Find where the given text appears and provide that cell's center as [X, Y] coordinate. 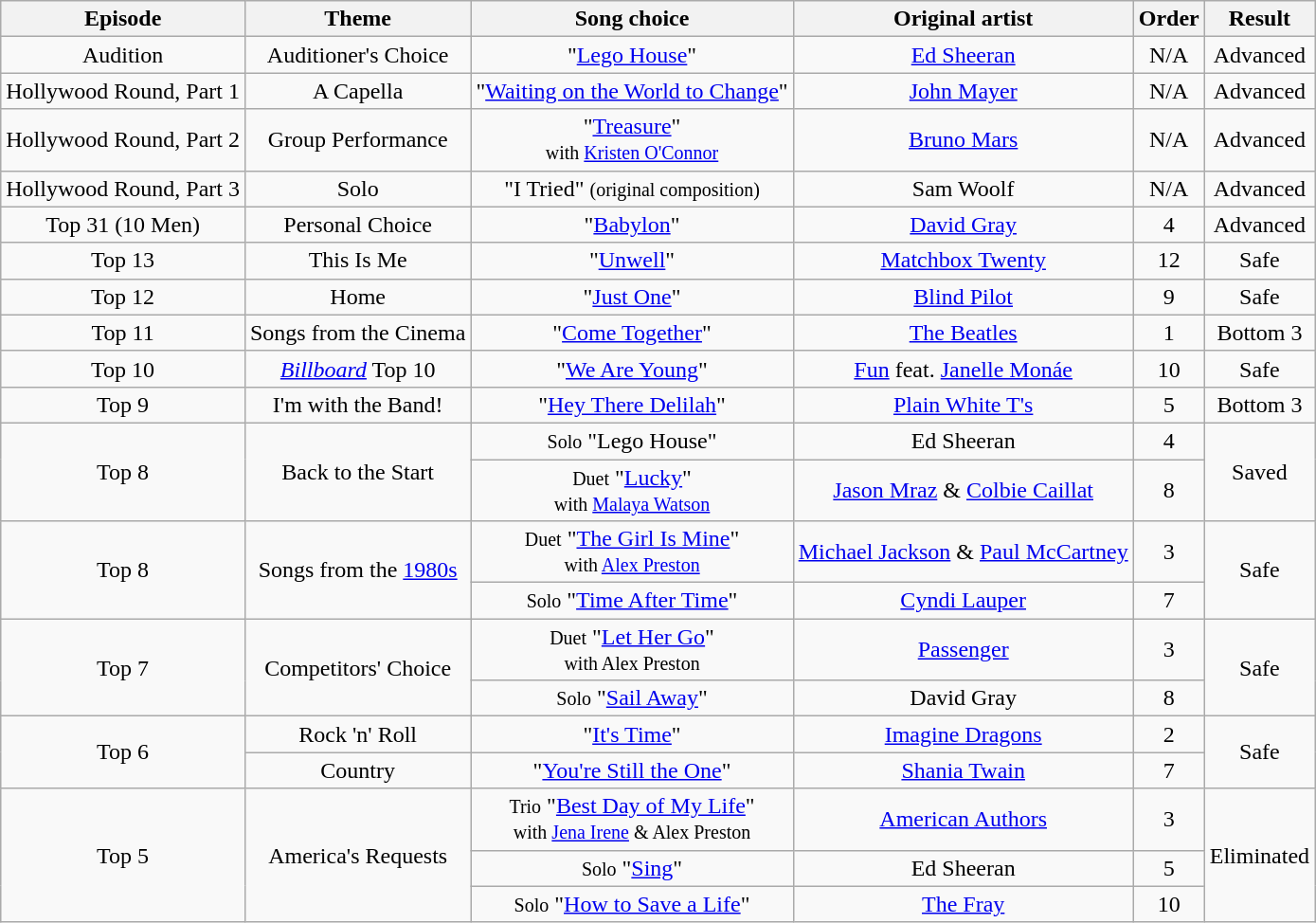
Country [357, 770]
"Treasure" with Kristen O'Connor [632, 140]
Top 5 [123, 855]
The Beatles [963, 333]
Top 13 [123, 261]
Top 7 [123, 667]
Group Performance [357, 140]
The Fray [963, 904]
Solo "Sail Away" [632, 698]
"Hey There Delilah" [632, 405]
"We Are Young" [632, 369]
Cyndi Lauper [963, 601]
Top 12 [123, 297]
"Waiting on the World to Change" [632, 91]
Michael Jackson & Paul McCartney [963, 552]
Original artist [963, 19]
12 [1169, 261]
Top 11 [123, 333]
Duet "Lucky" with Malaya Watson [632, 489]
1 [1169, 333]
Solo "Lego House" [632, 441]
A Capella [357, 91]
Matchbox Twenty [963, 261]
Songs from the Cinema [357, 333]
Fun feat. Janelle Monáe [963, 369]
Top 9 [123, 405]
"Lego House" [632, 55]
"Come Together" [632, 333]
American Authors [963, 819]
2 [1169, 734]
I'm with the Band! [357, 405]
Rock 'n' Roll [357, 734]
Solo "Sing" [632, 868]
Home [357, 297]
"Babylon" [632, 225]
Sam Woolf [963, 189]
Shania Twain [963, 770]
Saved [1259, 472]
Theme [357, 19]
Auditioner's Choice [357, 55]
America's Requests [357, 855]
"Just One" [632, 297]
Audition [123, 55]
Trio "Best Day of My Life"with Jena Irene & Alex Preston [632, 819]
Solo "Time After Time" [632, 601]
Blind Pilot [963, 297]
Duet "The Girl Is Mine" with Alex Preston [632, 552]
Solo [357, 189]
Competitors' Choice [357, 667]
Jason Mraz & Colbie Caillat [963, 489]
Episode [123, 19]
"I Tried" (original composition) [632, 189]
"Unwell" [632, 261]
Song choice [632, 19]
Billboard Top 10 [357, 369]
Plain White T's [963, 405]
9 [1169, 297]
Hollywood Round, Part 3 [123, 189]
Hollywood Round, Part 2 [123, 140]
Top 31 (10 Men) [123, 225]
Hollywood Round, Part 1 [123, 91]
Songs from the 1980s [357, 570]
Back to the Start [357, 472]
Result [1259, 19]
Imagine Dragons [963, 734]
Solo "How to Save a Life" [632, 904]
John Mayer [963, 91]
Eliminated [1259, 855]
Bruno Mars [963, 140]
Order [1169, 19]
This Is Me [357, 261]
Duet "Let Her Go" with Alex Preston [632, 650]
Top 10 [123, 369]
"It's Time" [632, 734]
Top 6 [123, 752]
Personal Choice [357, 225]
Passenger [963, 650]
"You're Still the One" [632, 770]
